Find where the given text appears and provide that cell's center as [X, Y] coordinate. 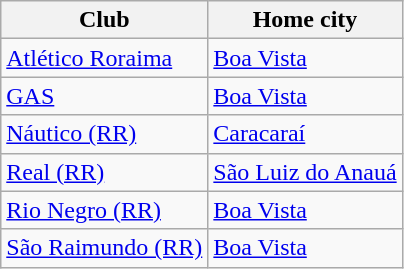
Náutico (RR) [104, 134]
Real (RR) [104, 172]
Rio Negro (RR) [104, 210]
Atlético Roraima [104, 58]
São Raimundo (RR) [104, 248]
Club [104, 20]
Home city [305, 20]
Caracaraí [305, 134]
São Luiz do Anauá [305, 172]
GAS [104, 96]
